Pinpoint the cell where the given text exists, returning its [x, y] midpoint coordinate. 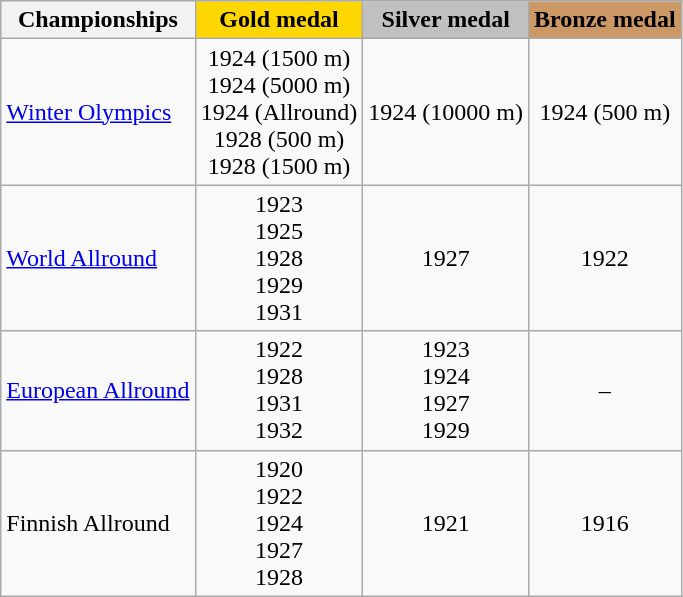
1922 1928 1931 1932 [279, 390]
1927 [446, 258]
European Allround [98, 390]
Winter Olympics [98, 112]
– [606, 390]
Gold medal [279, 20]
Silver medal [446, 20]
1921 [446, 523]
Bronze medal [606, 20]
1924 (10000 m) [446, 112]
1924 (500 m) [606, 112]
1923 1925 1928 1929 1931 [279, 258]
1916 [606, 523]
Championships [98, 20]
1920 1922 1924 1927 1928 [279, 523]
1924 (1500 m) 1924 (5000 m) 1924 (Allround) 1928 (500 m) 1928 (1500 m) [279, 112]
1922 [606, 258]
1923 1924 1927 1929 [446, 390]
World Allround [98, 258]
Finnish Allround [98, 523]
